For the text-containing cell, return its midpoint in (X, Y) coordinate format. 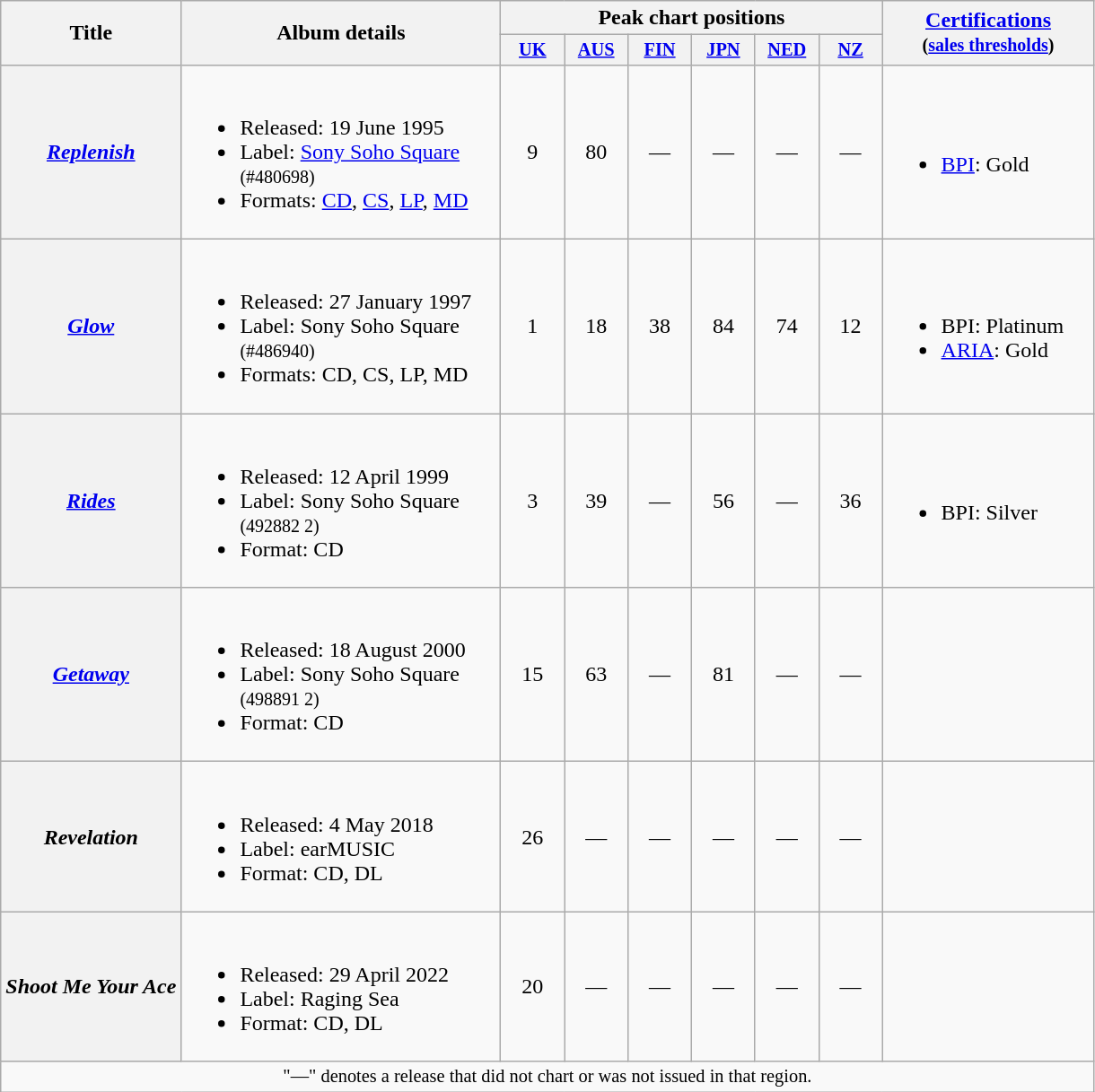
1 (533, 327)
12 (851, 327)
Glow (92, 327)
74 (786, 327)
Peak chart positions (691, 18)
Released: 18 August 2000Label: Sony Soho Square (498891 2)Format: CD (341, 675)
26 (533, 836)
18 (596, 327)
Title (92, 33)
Shoot Me Your Ace (92, 987)
9 (533, 152)
BPI: Gold (988, 152)
"—" denotes a release that did not chart or was not issued in that region. (547, 1077)
Replenish (92, 152)
FIN (661, 50)
Released: 4 May 2018Label: earMUSICFormat: CD, DL (341, 836)
BPI: PlatinumARIA: Gold (988, 327)
80 (596, 152)
JPN (723, 50)
AUS (596, 50)
Rides (92, 501)
Released: 19 June 1995Label: Sony Soho Square (#480698)Formats: CD, CS, LP, MD (341, 152)
3 (533, 501)
Album details (341, 33)
81 (723, 675)
NZ (851, 50)
UK (533, 50)
Getaway (92, 675)
63 (596, 675)
39 (596, 501)
38 (661, 327)
Released: 29 April 2022Label: Raging SeaFormat: CD, DL (341, 987)
BPI: Silver (988, 501)
NED (786, 50)
36 (851, 501)
Released: 12 April 1999Label: Sony Soho Square (492882 2)Format: CD (341, 501)
15 (533, 675)
20 (533, 987)
Released: 27 January 1997Label: Sony Soho Square (#486940)Formats: CD, CS, LP, MD (341, 327)
56 (723, 501)
Revelation (92, 836)
84 (723, 327)
Certifications(sales thresholds) (988, 33)
